Capture the cell that displays the provided text and extract its (x, y) central coordinate. 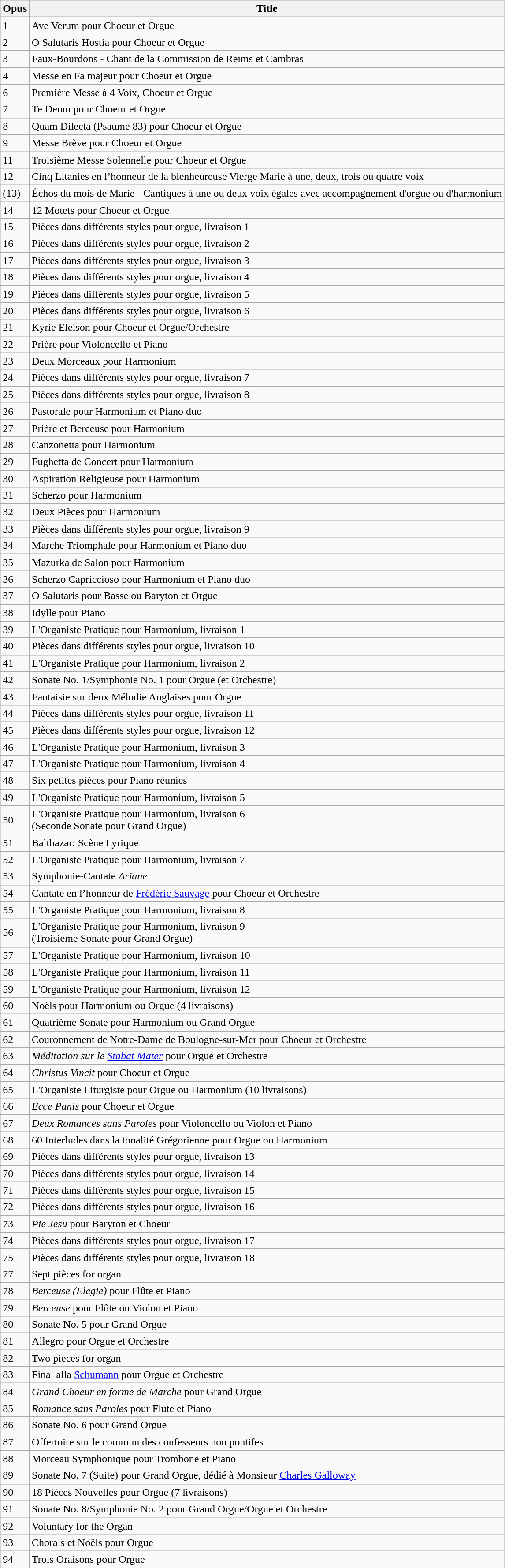
51 (15, 843)
24 (15, 378)
54 (15, 893)
Te Deum pour Choeur et Orgue (267, 109)
12 (15, 176)
47 (15, 764)
Marche Triomphale pour Harmonium et Piano duo (267, 546)
27 (15, 428)
22 (15, 344)
Sonate No. 5 pour Grand Orgue (267, 1325)
15 (15, 227)
43 (15, 696)
Troisième Messe Solennelle pour Choeur et Orgue (267, 160)
Voluntary for the Organ (267, 1526)
64 (15, 1073)
38 (15, 613)
55 (15, 910)
91 (15, 1509)
Romance sans Paroles pour Flute et Piano (267, 1408)
Berceuse (Elegie) pour Flûte et Piano (267, 1291)
Pièces dans différents styles pour orgue, livraison 8 (267, 395)
60 Interludes dans la tonalité Grégorienne pour Orgue ou Harmonium (267, 1140)
L'Organiste Pratique pour Harmonium, livraison 6(Seconde Sonate pour Grand Orgue) (267, 820)
1 (15, 26)
Pièces dans différents styles pour orgue, livraison 11 (267, 713)
Pièces dans différents styles pour orgue, livraison 6 (267, 311)
79 (15, 1308)
71 (15, 1190)
Berceuse pour Flûte ou Violon et Piano (267, 1308)
O Salutaris Hostia pour Choeur et Orgue (267, 42)
Canzonetta pour Harmonium (267, 445)
72 (15, 1207)
Noëls pour Harmonium ou Orgue (4 livraisons) (267, 1006)
7 (15, 109)
48 (15, 781)
Quam Dilecta (Psaume 83) pour Choeur et Orgue (267, 126)
4 (15, 76)
Fantaisie sur deux Mélodie Anglaises pour Orgue (267, 696)
94 (15, 1559)
Sonate No. 7 (Suite) pour Grand Orgue, dédié à Monsieur Charles Galloway (267, 1475)
66 (15, 1106)
58 (15, 972)
Mazurka de Salon pour Harmonium (267, 562)
60 (15, 1006)
Pièces dans différents styles pour orgue, livraison 14 (267, 1173)
Offertoire sur le commun des confesseurs non pontifes (267, 1442)
65 (15, 1090)
73 (15, 1224)
Two pieces for organ (267, 1358)
70 (15, 1173)
Ecce Panis pour Choeur et Orgue (267, 1106)
53 (15, 876)
Grand Choeur en forme de Marche pour Grand Orgue (267, 1392)
Pièces dans différents styles pour orgue, livraison 3 (267, 261)
Allegro pour Orgue et Orchestre (267, 1341)
14 (15, 210)
78 (15, 1291)
Opus (15, 9)
Sonate No. 1/Symphonie No. 1 pour Orgue (et Orchestre) (267, 680)
83 (15, 1375)
36 (15, 579)
20 (15, 311)
L'Organiste Pratique pour Harmonium, livraison 1 (267, 629)
L'Organiste Pratique pour Harmonium, livraison 3 (267, 747)
O Salutaris pour Basse ou Baryton et Orgue (267, 596)
16 (15, 244)
Aspiration Religieuse pour Harmonium (267, 478)
L'Organiste Pratique pour Harmonium, livraison 11 (267, 972)
6 (15, 93)
84 (15, 1392)
30 (15, 478)
41 (15, 663)
57 (15, 955)
81 (15, 1341)
52 (15, 860)
Pièces dans différents styles pour orgue, livraison 18 (267, 1257)
Sonate No. 8/Symphonie No. 2 pour Grand Orgue/Orgue et Orchestre (267, 1509)
Sonate No. 6 pour Grand Orgue (267, 1425)
Messe Brève pour Choeur et Orgue (267, 143)
68 (15, 1140)
82 (15, 1358)
75 (15, 1257)
Cinq Litanies en l’honneur de la bienheureuse Vierge Marie à une, deux, trois ou quatre voix (267, 176)
29 (15, 462)
21 (15, 328)
Sept pièces for organ (267, 1274)
37 (15, 596)
Kyrie Eleison pour Choeur et Orgue/Orchestre (267, 328)
L'Organiste Pratique pour Harmonium, livraison 2 (267, 663)
Balthazar: Scène Lyrique (267, 843)
Pièces dans différents styles pour orgue, livraison 15 (267, 1190)
Faux-Bourdons - Chant de la Commission de Reims et Cambras (267, 59)
40 (15, 646)
Pièces dans différents styles pour orgue, livraison 10 (267, 646)
Couronnement de Notre-Dame de Boulogne-sur-Mer pour Choeur et Orchestre (267, 1039)
34 (15, 546)
44 (15, 713)
Deux Romances sans Paroles pour Violoncello ou Violon et Piano (267, 1123)
28 (15, 445)
Scherzo Capriccioso pour Harmonium et Piano duo (267, 579)
Morceau Symphonique pour Trombone et Piano (267, 1459)
Pièces dans différents styles pour orgue, livraison 16 (267, 1207)
88 (15, 1459)
61 (15, 1022)
93 (15, 1542)
Pièces dans différents styles pour orgue, livraison 4 (267, 277)
19 (15, 294)
Messe en Fa majeur pour Choeur et Orgue (267, 76)
18 Pièces Nouvelles pour Orgue (7 livraisons) (267, 1492)
L'Organiste Pratique pour Harmonium, livraison 10 (267, 955)
Première Messe à 4 Voix, Choeur et Orgue (267, 93)
23 (15, 361)
87 (15, 1442)
L'Organiste Pratique pour Harmonium, livraison 12 (267, 989)
26 (15, 411)
L'Organiste Pratique pour Harmonium, livraison 4 (267, 764)
(13) (15, 193)
80 (15, 1325)
89 (15, 1475)
Pièces dans différents styles pour orgue, livraison 13 (267, 1157)
Christus Vincit pour Choeur et Orgue (267, 1073)
Pièces dans différents styles pour orgue, livraison 1 (267, 227)
Deux Pièces pour Harmonium (267, 512)
35 (15, 562)
Pastorale pour Harmonium et Piano duo (267, 411)
90 (15, 1492)
45 (15, 730)
31 (15, 495)
L'Organiste Pratique pour Harmonium, livraison 8 (267, 910)
39 (15, 629)
Pièces dans différents styles pour orgue, livraison 5 (267, 294)
11 (15, 160)
Scherzo pour Harmonium (267, 495)
42 (15, 680)
Ave Verum pour Choeur et Orgue (267, 26)
Pie Jesu pour Baryton et Choeur (267, 1224)
32 (15, 512)
Idylle pour Piano (267, 613)
Final alla Schumann pour Orgue et Orchestre (267, 1375)
Prière et Berceuse pour Harmonium (267, 428)
L'Organiste Pratique pour Harmonium, livraison 9(Troisième Sonate pour Grand Orgue) (267, 933)
74 (15, 1240)
2 (15, 42)
Pièces dans différents styles pour orgue, livraison 12 (267, 730)
Cantate en l’honneur de Frédéric Sauvage pour Choeur et Orchestre (267, 893)
Échos du mois de Marie - Cantiques à une ou deux voix égales avec accompagnement d'orgue ou d'harmonium (267, 193)
67 (15, 1123)
17 (15, 261)
Title (267, 9)
Méditation sur le Stabat Mater pour Orgue et Orchestre (267, 1056)
12 Motets pour Choeur et Orgue (267, 210)
62 (15, 1039)
86 (15, 1425)
Trois Oraisons pour Orgue (267, 1559)
50 (15, 820)
Prière pour Violoncello et Piano (267, 344)
Pièces dans différents styles pour orgue, livraison 2 (267, 244)
L'Organiste Pratique pour Harmonium, livraison 7 (267, 860)
3 (15, 59)
69 (15, 1157)
L'Organiste Pratique pour Harmonium, livraison 5 (267, 797)
56 (15, 933)
L'Organiste Liturgiste pour Orgue ou Harmonium (10 livraisons) (267, 1090)
Pièces dans différents styles pour orgue, livraison 9 (267, 529)
59 (15, 989)
46 (15, 747)
33 (15, 529)
49 (15, 797)
Fughetta de Concert pour Harmonium (267, 462)
63 (15, 1056)
Symphonie-Cantate Ariane (267, 876)
25 (15, 395)
85 (15, 1408)
8 (15, 126)
Pièces dans différents styles pour orgue, livraison 17 (267, 1240)
Six petites pièces pour Piano réunies (267, 781)
77 (15, 1274)
9 (15, 143)
18 (15, 277)
92 (15, 1526)
Quatrième Sonate pour Harmonium ou Grand Orgue (267, 1022)
Pièces dans différents styles pour orgue, livraison 7 (267, 378)
Deux Morceaux pour Harmonium (267, 361)
Chorals et Noëls pour Orgue (267, 1542)
